Locate the cell with the specified text and output its [x, y] center coordinate. 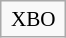
XBO [34, 18]
